Scan for the cell matching the given text and deliver its [X, Y] coordinate at center. 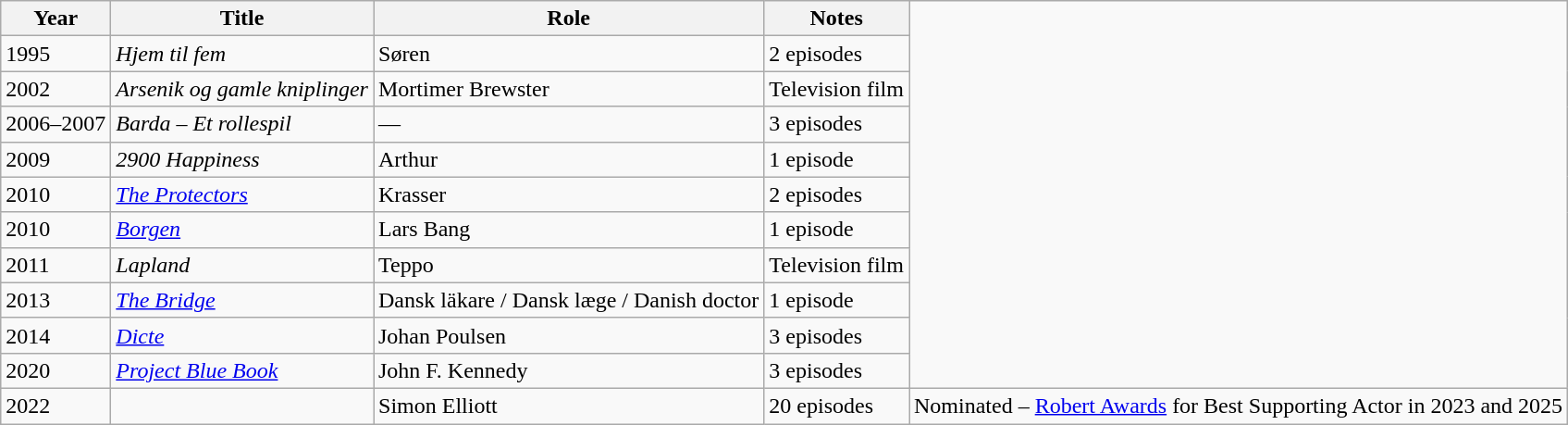
2009 [56, 159]
Hjem til fem [242, 54]
Teppo [569, 265]
The Bridge [242, 300]
2006–2007 [56, 124]
Barda – Et rollespil [242, 124]
2020 [56, 370]
2900 Happiness [242, 159]
2011 [56, 265]
Simon Elliott [569, 406]
Lars Bang [569, 230]
Notes [836, 19]
Year [56, 19]
Borgen [242, 230]
Dansk läkare / Dansk læge / Danish doctor [569, 300]
1995 [56, 54]
Role [569, 19]
2002 [56, 89]
2013 [56, 300]
2014 [56, 335]
Johan Poulsen [569, 335]
Mortimer Brewster [569, 89]
Nominated – Robert Awards for Best Supporting Actor in 2023 and 2025 [1238, 406]
Title [242, 19]
Project Blue Book [242, 370]
Krasser [569, 194]
20 episodes [836, 406]
John F. Kennedy [569, 370]
Arsenik og gamle kniplinger [242, 89]
— [569, 124]
2022 [56, 406]
The Protectors [242, 194]
Arthur [569, 159]
Søren [569, 54]
Dicte [242, 335]
Lapland [242, 265]
